Return [X, Y] of the center of cell containing provided text 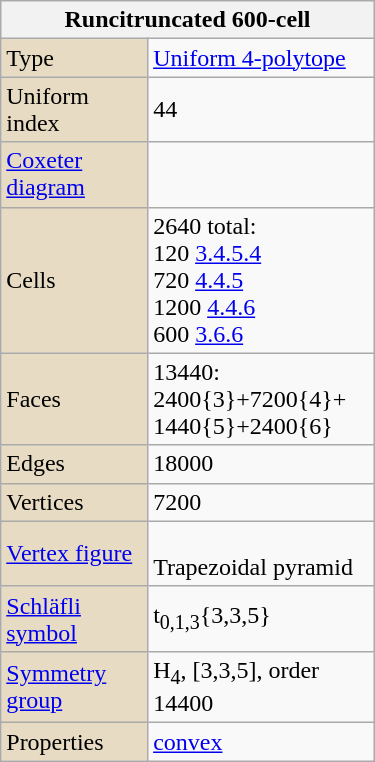
Properties [74, 742]
Runcitruncated 600-cell [188, 20]
t0,1,3{3,3,5} [262, 618]
Coxeter diagram [74, 174]
Vertex figure [74, 554]
convex [262, 742]
13440:2400{3}+7200{4}+1440{5}+2400{6} [262, 399]
Vertices [74, 502]
Type [74, 58]
Uniform index [74, 110]
Symmetry group [74, 686]
Faces [74, 399]
44 [262, 110]
7200 [262, 502]
Uniform 4-polytope [262, 58]
Cells [74, 280]
Trapezoidal pyramid [262, 554]
2640 total:120 3.4.5.4 720 4.4.5 1200 4.4.6 600 3.6.6 [262, 280]
Edges [74, 464]
18000 [262, 464]
Schläfli symbol [74, 618]
H4, [3,3,5], order 14400 [262, 686]
